Output the [x, y] coordinate of the center of the cell containing the given text.  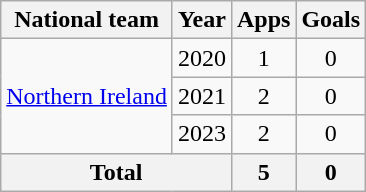
Goals [331, 20]
1 [263, 58]
5 [263, 172]
Northern Ireland [87, 96]
Total [116, 172]
National team [87, 20]
2020 [202, 58]
Year [202, 20]
2021 [202, 96]
2023 [202, 134]
Apps [263, 20]
